For the text-containing cell, return its midpoint in (X, Y) coordinate format. 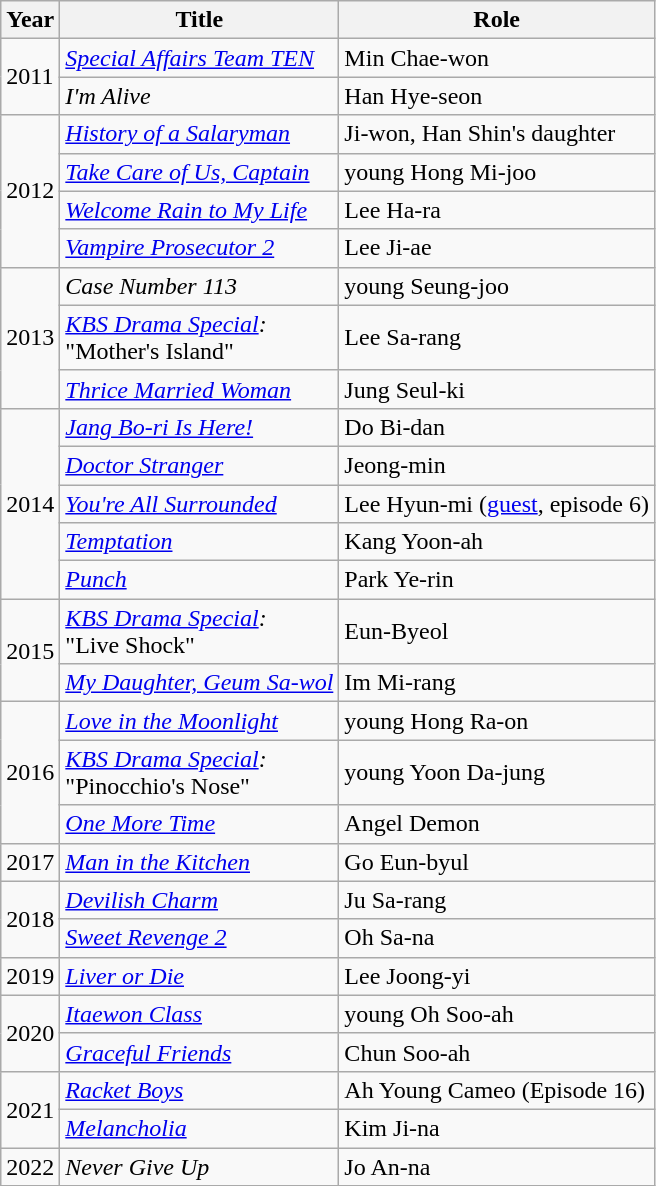
Angel Demon (497, 824)
Welcome Rain to My Life (200, 210)
young Oh Soo-ah (497, 1014)
2012 (30, 191)
You're All Surrounded (200, 503)
Liver or Die (200, 976)
Love in the Moonlight (200, 721)
2020 (30, 1033)
KBS Drama Special:"Mother's Island" (200, 338)
Kim Ji-na (497, 1128)
Man in the Kitchen (200, 862)
Case Number 113 (200, 286)
Special Affairs Team TEN (200, 58)
Kang Yoon-ah (497, 542)
My Daughter, Geum Sa-wol (200, 683)
2015 (30, 650)
Never Give Up (200, 1167)
Year (30, 20)
KBS Drama Special:"Live Shock" (200, 632)
young Seung-joo (497, 286)
2019 (30, 976)
young Hong Mi-joo (497, 172)
young Yoon Da-jung (497, 772)
2014 (30, 503)
Park Ye-rin (497, 580)
Jung Seul-ki (497, 389)
Punch (200, 580)
Go Eun-byul (497, 862)
History of a Salaryman (200, 134)
Ah Young Cameo (Episode 16) (497, 1090)
Lee Ha-ra (497, 210)
Thrice Married Woman (200, 389)
Ji-won, Han Shin's daughter (497, 134)
Eun-Byeol (497, 632)
Doctor Stranger (200, 465)
Jo An-na (497, 1167)
2018 (30, 919)
Lee Hyun-mi (guest, episode 6) (497, 503)
2017 (30, 862)
Ju Sa-rang (497, 900)
2011 (30, 77)
Han Hye-seon (497, 96)
Oh Sa-na (497, 938)
Lee Ji-ae (497, 248)
Vampire Prosecutor 2 (200, 248)
One More Time (200, 824)
Role (497, 20)
Melancholia (200, 1128)
2022 (30, 1167)
Title (200, 20)
Itaewon Class (200, 1014)
Min Chae-won (497, 58)
2016 (30, 772)
Chun Soo-ah (497, 1052)
I'm Alive (200, 96)
Jang Bo-ri Is Here! (200, 427)
2013 (30, 338)
young Hong Ra-on (497, 721)
Graceful Friends (200, 1052)
Racket Boys (200, 1090)
Im Mi-rang (497, 683)
Lee Sa-rang (497, 338)
Sweet Revenge 2 (200, 938)
Lee Joong-yi (497, 976)
Temptation (200, 542)
Devilish Charm (200, 900)
Do Bi-dan (497, 427)
2021 (30, 1109)
KBS Drama Special:"Pinocchio's Nose" (200, 772)
Jeong-min (497, 465)
Take Care of Us, Captain (200, 172)
